From the cell containing the given text, extract its center point as (X, Y) coordinate. 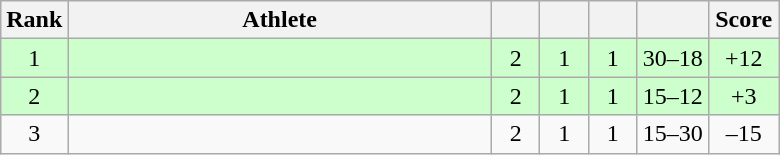
15–12 (672, 96)
Athlete (280, 20)
15–30 (672, 134)
–15 (744, 134)
30–18 (672, 58)
+12 (744, 58)
+3 (744, 96)
Rank (34, 20)
3 (34, 134)
Score (744, 20)
